Output the [X, Y] coordinate of the center of the cell containing the given text.  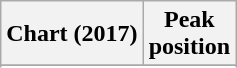
Chart (2017) [72, 34]
Peakposition [189, 34]
